Provide the [X, Y] coordinate of the cell's center where the given text is located.  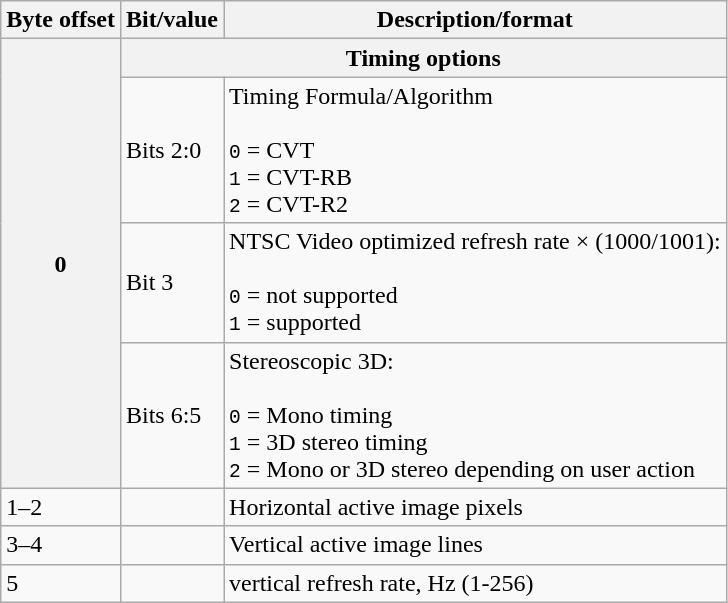
Timing options [423, 58]
Bits 2:0 [172, 150]
Stereoscopic 3D:0 = Mono timing 1 = 3D stereo timing 2 = Mono or 3D stereo depending on user action [476, 415]
vertical refresh rate, Hz (1-256) [476, 583]
Byte offset [61, 20]
Description/format [476, 20]
0 [61, 264]
Timing Formula/Algorithm0 = CVT 1 = CVT-RB 2 = CVT-R2 [476, 150]
Vertical active image lines [476, 545]
Bit 3 [172, 282]
1–2 [61, 507]
Horizontal active image pixels [476, 507]
5 [61, 583]
NTSC Video optimized refresh rate × (1000/1001):0 = not supported 1 = supported [476, 282]
Bit/value [172, 20]
3–4 [61, 545]
Bits 6:5 [172, 415]
